Locate the cell with the specified text and output its (x, y) center coordinate. 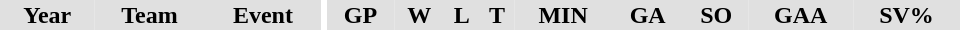
GP (360, 15)
W (419, 15)
T (496, 15)
Year (47, 15)
MIN (564, 15)
SV% (906, 15)
Event (264, 15)
Team (149, 15)
GA (648, 15)
SO (716, 15)
GAA (801, 15)
L (462, 15)
